Return the (X, Y) coordinate for the center point of the cell that contains the specified text.  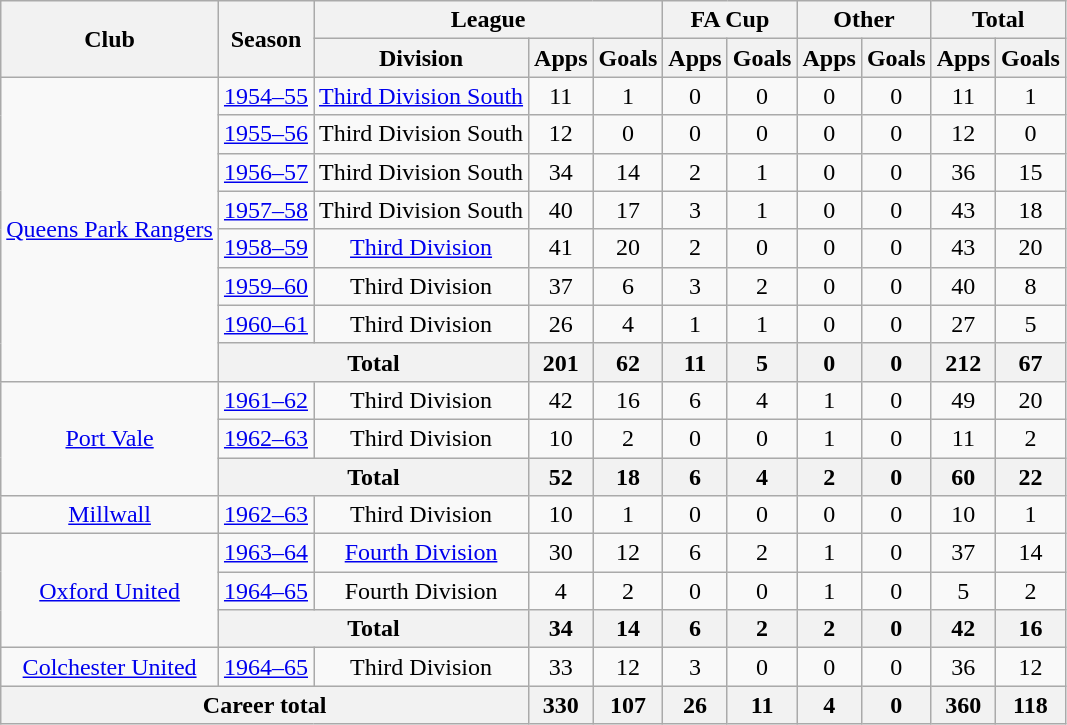
Port Vale (110, 438)
330 (561, 705)
1954–55 (266, 96)
15 (1031, 172)
17 (628, 210)
41 (561, 248)
1957–58 (266, 210)
Oxford United (110, 591)
1961–62 (266, 400)
107 (628, 705)
27 (963, 324)
Club (110, 39)
Other (864, 20)
33 (561, 667)
1958–59 (266, 248)
212 (963, 362)
30 (561, 553)
22 (1031, 477)
1955–56 (266, 134)
1956–57 (266, 172)
Career total (265, 705)
60 (963, 477)
Millwall (110, 515)
67 (1031, 362)
1960–61 (266, 324)
118 (1031, 705)
Season (266, 39)
49 (963, 400)
201 (561, 362)
62 (628, 362)
FA Cup (730, 20)
8 (1031, 286)
Queens Park Rangers (110, 229)
Colchester United (110, 667)
360 (963, 705)
52 (561, 477)
1963–64 (266, 553)
Division (422, 58)
1959–60 (266, 286)
League (488, 20)
